Capture the cell that displays the provided text and extract its [X, Y] central coordinate. 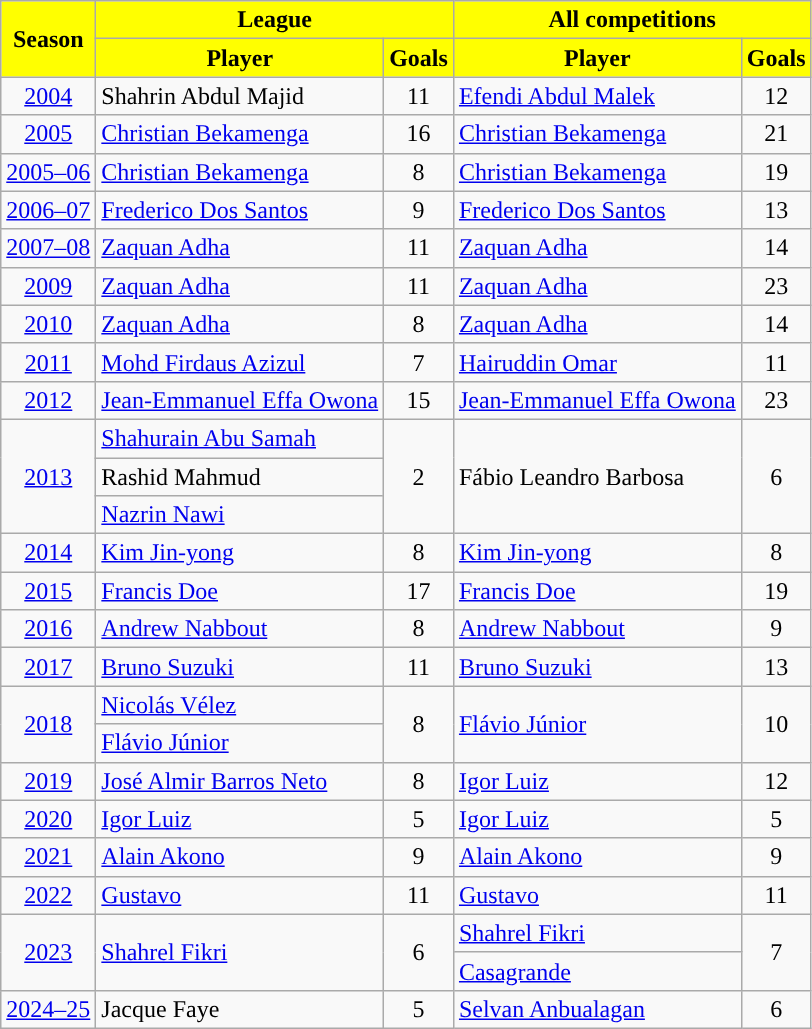
2007–08 [48, 248]
2005–06 [48, 172]
All competitions [632, 20]
2018 [48, 724]
2004 [48, 96]
10 [776, 724]
2013 [48, 476]
Mohd Firdaus Azizul [240, 362]
Nazrin Nawi [240, 515]
17 [419, 591]
José Almir Barros Neto [240, 781]
2020 [48, 819]
2022 [48, 895]
Rashid Mahmud [240, 477]
2006–07 [48, 210]
Selvan Anbualagan [597, 1009]
2 [419, 476]
League [275, 20]
2005 [48, 134]
Shahurain Abu Samah [240, 438]
Hairuddin Omar [597, 362]
2023 [48, 952]
2012 [48, 400]
Efendi Abdul Malek [597, 96]
2021 [48, 857]
2009 [48, 286]
2016 [48, 629]
2024–25 [48, 1009]
16 [419, 134]
Casagrande [597, 971]
2011 [48, 362]
2010 [48, 324]
Nicolás Vélez [240, 705]
Season [48, 39]
2015 [48, 591]
Jacque Faye [240, 1009]
Shahrin Abdul Majid [240, 96]
2019 [48, 781]
Fábio Leandro Barbosa [597, 476]
15 [419, 400]
21 [776, 134]
2014 [48, 553]
2017 [48, 667]
